Return the [X, Y] coordinate for the center point of the cell that contains the specified text.  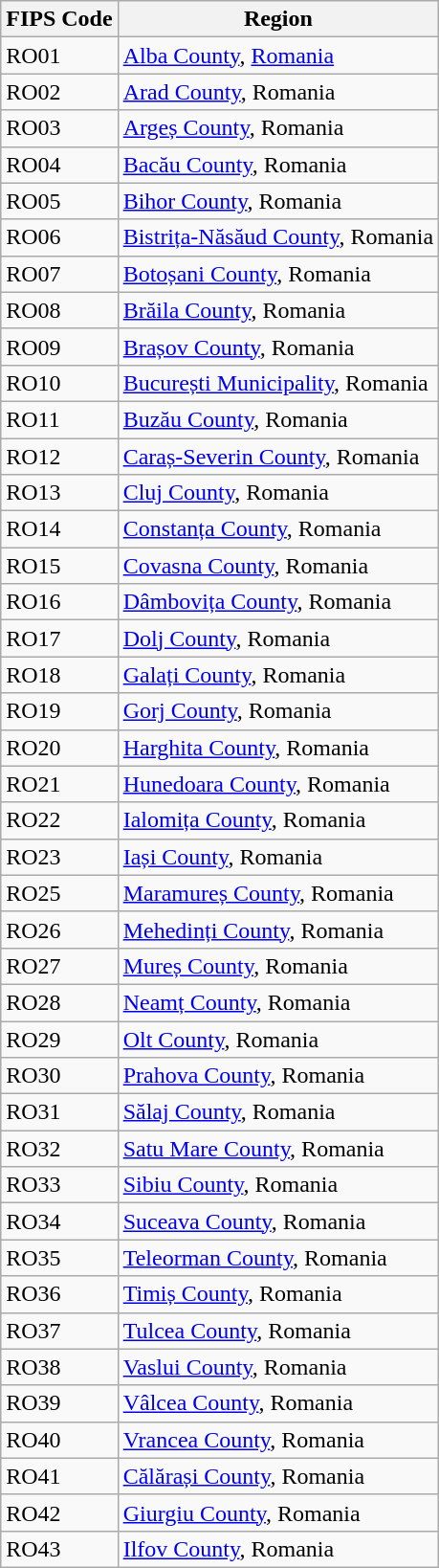
Vrancea County, Romania [277, 1440]
RO15 [59, 566]
Hunedoara County, Romania [277, 784]
Brașov County, Romania [277, 347]
RO37 [59, 1331]
RO41 [59, 1476]
Alba County, Romania [277, 56]
Teleorman County, Romania [277, 1258]
Arad County, Romania [277, 92]
Bihor County, Romania [277, 201]
RO39 [59, 1403]
Galați County, Romania [277, 675]
RO14 [59, 529]
Dâmbovița County, Romania [277, 602]
FIPS Code [59, 19]
RO33 [59, 1185]
RO27 [59, 966]
RO35 [59, 1258]
Harghita County, Romania [277, 748]
Gorj County, Romania [277, 711]
RO11 [59, 419]
Bacău County, Romania [277, 165]
Buzău County, Romania [277, 419]
RO05 [59, 201]
Botoșani County, Romania [277, 274]
Maramureș County, Romania [277, 893]
RO42 [59, 1512]
Cluj County, Romania [277, 493]
Timiș County, Romania [277, 1294]
RO29 [59, 1039]
RO20 [59, 748]
Mureș County, Romania [277, 966]
Ilfov County, Romania [277, 1549]
Constanța County, Romania [277, 529]
Region [277, 19]
RO43 [59, 1549]
RO38 [59, 1367]
Covasna County, Romania [277, 566]
RO04 [59, 165]
RO17 [59, 638]
Vâlcea County, Romania [277, 1403]
Giurgiu County, Romania [277, 1512]
RO03 [59, 128]
Tulcea County, Romania [277, 1331]
RO32 [59, 1149]
RO22 [59, 820]
RO10 [59, 383]
București Municipality, Romania [277, 383]
Iași County, Romania [277, 857]
RO08 [59, 310]
Suceava County, Romania [277, 1221]
RO06 [59, 237]
Caraș-Severin County, Romania [277, 457]
Sălaj County, Romania [277, 1112]
Bistrița-Năsăud County, Romania [277, 237]
RO34 [59, 1221]
Vaslui County, Romania [277, 1367]
Dolj County, Romania [277, 638]
Olt County, Romania [277, 1039]
RO13 [59, 493]
RO01 [59, 56]
Argeș County, Romania [277, 128]
Neamț County, Romania [277, 1002]
RO12 [59, 457]
RO26 [59, 930]
RO30 [59, 1076]
RO23 [59, 857]
Ialomița County, Romania [277, 820]
RO18 [59, 675]
RO07 [59, 274]
Călărași County, Romania [277, 1476]
Prahova County, Romania [277, 1076]
RO28 [59, 1002]
RO09 [59, 347]
RO21 [59, 784]
RO40 [59, 1440]
RO16 [59, 602]
RO31 [59, 1112]
RO19 [59, 711]
Brăila County, Romania [277, 310]
Sibiu County, Romania [277, 1185]
RO36 [59, 1294]
RO25 [59, 893]
RO02 [59, 92]
Mehedinți County, Romania [277, 930]
Satu Mare County, Romania [277, 1149]
